Provide the [x, y] coordinate of the cell's center where the given text is located.  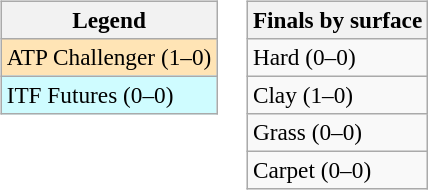
Grass (0–0) [337, 133]
Hard (0–0) [337, 57]
Clay (1–0) [337, 95]
Carpet (0–0) [337, 171]
Finals by surface [337, 20]
Legend [108, 20]
ITF Futures (0–0) [108, 95]
ATP Challenger (1–0) [108, 57]
